From the cell containing the given text, extract its center point as [X, Y] coordinate. 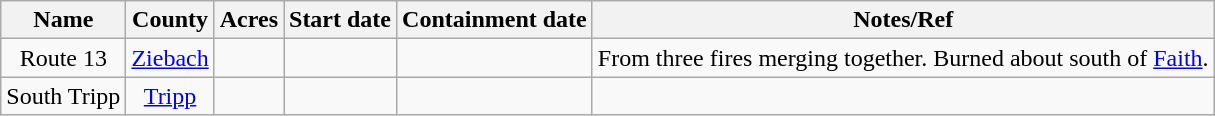
Acres [248, 20]
Tripp [170, 96]
Notes/Ref [903, 20]
County [170, 20]
From three fires merging together. Burned about south of Faith. [903, 58]
Route 13 [64, 58]
Ziebach [170, 58]
Containment date [495, 20]
Start date [340, 20]
South Tripp [64, 96]
Name [64, 20]
